Output the (x, y) coordinate of the center of the cell containing the given text.  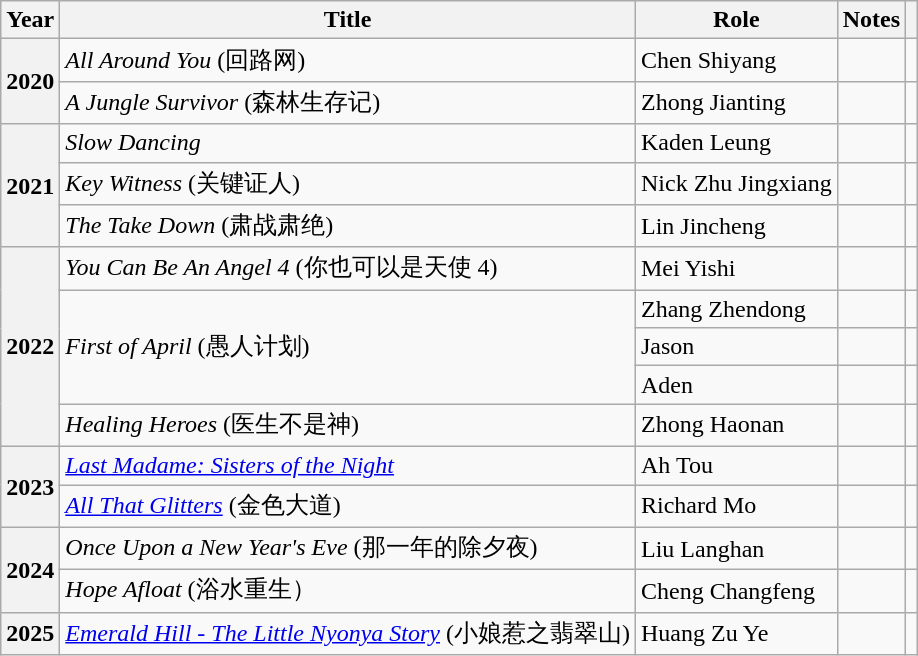
All That Glitters (金色大道) (348, 506)
Notes (871, 20)
Emerald Hill - The Little Nyonya Story (小娘惹之翡翠山) (348, 634)
Jason (736, 347)
Nick Zhu Jingxiang (736, 184)
Role (736, 20)
2021 (30, 186)
2022 (30, 346)
Chen Shiyang (736, 60)
A Jungle Survivor (森林生存记) (348, 102)
First of April (愚人计划) (348, 347)
Aden (736, 385)
Huang Zu Ye (736, 634)
Last Madame: Sisters of the Night (348, 465)
Once Upon a New Year's Eve (那一年的除夕夜) (348, 548)
Mei Yishi (736, 268)
Ah Tou (736, 465)
Year (30, 20)
Zhang Zhendong (736, 309)
Liu Langhan (736, 548)
2025 (30, 634)
Cheng Changfeng (736, 592)
2020 (30, 82)
You Can Be An Angel 4 (你也可以是天使 4) (348, 268)
The Take Down (肃战肃绝) (348, 226)
All Around You (回路网) (348, 60)
Richard Mo (736, 506)
Zhong Haonan (736, 426)
Hope Afloat (浴水重生） (348, 592)
Title (348, 20)
2024 (30, 570)
Key Witness (关键证人) (348, 184)
Lin Jincheng (736, 226)
Zhong Jianting (736, 102)
Kaden Leung (736, 143)
2023 (30, 486)
Healing Heroes (医生不是神) (348, 426)
Slow Dancing (348, 143)
